For the text-containing cell, return its midpoint in [x, y] coordinate format. 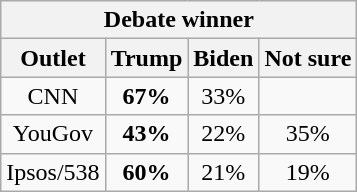
YouGov [53, 134]
43% [146, 134]
Trump [146, 58]
19% [308, 172]
Ipsos/538 [53, 172]
Not sure [308, 58]
21% [224, 172]
35% [308, 134]
Biden [224, 58]
Debate winner [179, 20]
67% [146, 96]
33% [224, 96]
CNN [53, 96]
Outlet [53, 58]
22% [224, 134]
60% [146, 172]
